Return the (x, y) coordinate for the center point of the cell that contains the specified text.  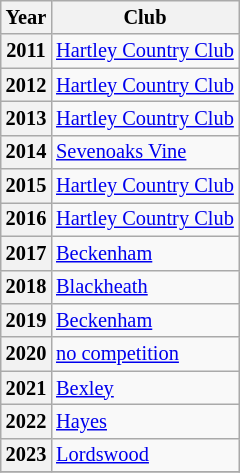
no competition (145, 354)
2011 (26, 51)
Bexley (145, 388)
2012 (26, 85)
2019 (26, 320)
Blackheath (145, 287)
2017 (26, 253)
2022 (26, 421)
2013 (26, 118)
2014 (26, 152)
2020 (26, 354)
Lordswood (145, 455)
Sevenoaks Vine (145, 152)
2016 (26, 219)
Club (145, 17)
2015 (26, 186)
2018 (26, 287)
Hayes (145, 421)
2021 (26, 388)
Year (26, 17)
2023 (26, 455)
